Identify which cell holds the provided text, then report its [x, y] central coordinate. 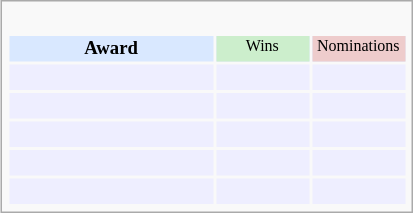
Award [110, 50]
Nominations [358, 50]
Wins [262, 50]
